From the cell containing the given text, extract its center point as [x, y] coordinate. 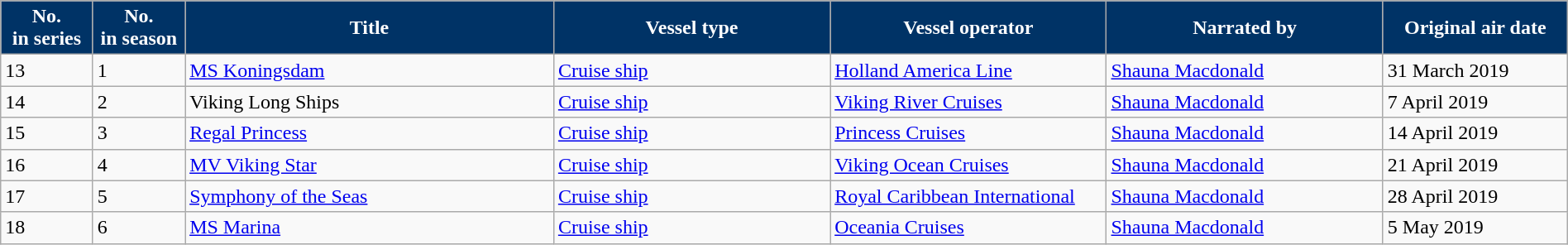
5 [139, 196]
Oceania Cruises [968, 228]
21 April 2019 [1475, 165]
2 [139, 102]
1 [139, 70]
No.in season [139, 28]
14 April 2019 [1475, 133]
7 April 2019 [1475, 102]
6 [139, 228]
Royal Caribbean International [968, 196]
Viking River Cruises [968, 102]
5 May 2019 [1475, 228]
4 [139, 165]
Narrated by [1245, 28]
Original air date [1475, 28]
No.in series [46, 28]
18 [46, 228]
Princess Cruises [968, 133]
31 March 2019 [1475, 70]
28 April 2019 [1475, 196]
MV Viking Star [370, 165]
16 [46, 165]
17 [46, 196]
MS Marina [370, 228]
15 [46, 133]
Viking Long Ships [370, 102]
13 [46, 70]
3 [139, 133]
Symphony of the Seas [370, 196]
MS Koningsdam [370, 70]
Vessel operator [968, 28]
14 [46, 102]
Viking Ocean Cruises [968, 165]
Regal Princess [370, 133]
Title [370, 28]
Vessel type [691, 28]
Holland America Line [968, 70]
